Scan for the cell matching the given text and deliver its (x, y) coordinate at center. 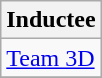
Inductee (51, 20)
Team 3D (51, 58)
